Search for the cell housing the specified text and yield its (X, Y) center coordinate. 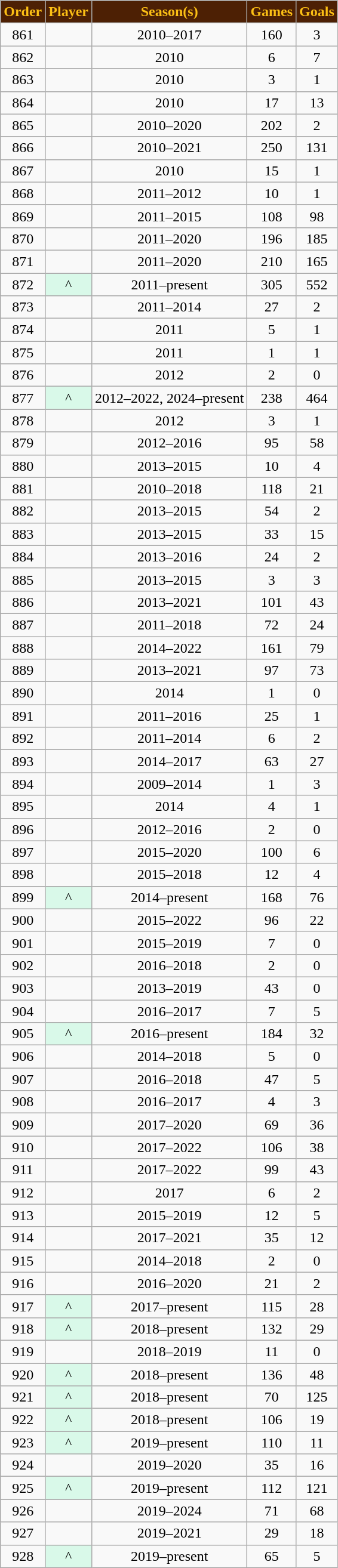
95 (272, 443)
910 (23, 1147)
903 (23, 988)
2011–2015 (169, 216)
68 (317, 1511)
867 (23, 171)
862 (23, 57)
902 (23, 965)
96 (272, 920)
906 (23, 1057)
33 (272, 534)
2019–2020 (169, 1465)
79 (317, 647)
65 (272, 1556)
914 (23, 1238)
869 (23, 216)
250 (272, 148)
2014–2022 (169, 647)
901 (23, 943)
878 (23, 421)
Goals (317, 12)
36 (317, 1125)
168 (272, 897)
921 (23, 1397)
882 (23, 511)
2013–2016 (169, 557)
923 (23, 1443)
238 (272, 398)
131 (317, 148)
871 (23, 261)
101 (272, 602)
165 (317, 261)
2011–2018 (169, 625)
2009–2014 (169, 784)
904 (23, 1011)
19 (317, 1420)
886 (23, 602)
911 (23, 1170)
866 (23, 148)
915 (23, 1261)
47 (272, 1079)
Player (69, 12)
888 (23, 647)
22 (317, 920)
887 (23, 625)
872 (23, 285)
552 (317, 285)
48 (317, 1374)
2016–2020 (169, 1283)
898 (23, 875)
2016–present (169, 1034)
16 (317, 1465)
112 (272, 1488)
908 (23, 1102)
110 (272, 1443)
905 (23, 1034)
Games (272, 12)
2017 (169, 1193)
70 (272, 1397)
108 (272, 216)
185 (317, 239)
916 (23, 1283)
900 (23, 920)
876 (23, 375)
28 (317, 1306)
72 (272, 625)
922 (23, 1420)
115 (272, 1306)
136 (272, 1374)
919 (23, 1351)
2017–present (169, 1306)
865 (23, 125)
118 (272, 489)
2011–2016 (169, 716)
54 (272, 511)
38 (317, 1147)
2013–2019 (169, 988)
868 (23, 193)
892 (23, 739)
100 (272, 852)
2015–2018 (169, 875)
32 (317, 1034)
896 (23, 829)
184 (272, 1034)
877 (23, 398)
861 (23, 35)
2010–2021 (169, 148)
13 (317, 103)
121 (317, 1488)
160 (272, 35)
913 (23, 1215)
2011–present (169, 285)
928 (23, 1556)
870 (23, 239)
891 (23, 716)
202 (272, 125)
924 (23, 1465)
2019–2021 (169, 1533)
63 (272, 761)
2017–2021 (169, 1238)
25 (272, 716)
875 (23, 353)
71 (272, 1511)
2017–2020 (169, 1125)
912 (23, 1193)
98 (317, 216)
873 (23, 307)
2015–2022 (169, 920)
909 (23, 1125)
97 (272, 671)
196 (272, 239)
464 (317, 398)
69 (272, 1125)
305 (272, 285)
917 (23, 1306)
73 (317, 671)
920 (23, 1374)
Order (23, 12)
880 (23, 466)
863 (23, 80)
899 (23, 897)
2011–2012 (169, 193)
76 (317, 897)
881 (23, 489)
889 (23, 671)
890 (23, 693)
2018–2019 (169, 1351)
884 (23, 557)
897 (23, 852)
2010–2020 (169, 125)
883 (23, 534)
907 (23, 1079)
Season(s) (169, 12)
2014–2017 (169, 761)
893 (23, 761)
2010–2018 (169, 489)
926 (23, 1511)
864 (23, 103)
210 (272, 261)
2010–2017 (169, 35)
2012–2022, 2024–present (169, 398)
125 (317, 1397)
895 (23, 807)
874 (23, 330)
161 (272, 647)
2019–2024 (169, 1511)
925 (23, 1488)
879 (23, 443)
17 (272, 103)
927 (23, 1533)
58 (317, 443)
18 (317, 1533)
2015–2020 (169, 852)
918 (23, 1329)
2014–present (169, 897)
885 (23, 579)
894 (23, 784)
132 (272, 1329)
99 (272, 1170)
